Determine the [x, y] coordinate at the center of the cell enclosing the given text.  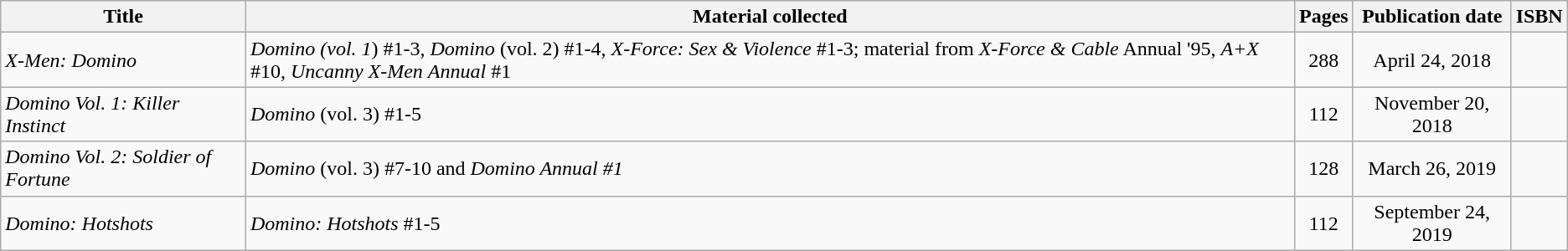
November 20, 2018 [1432, 114]
Domino Vol. 2: Soldier of Fortune [124, 169]
Pages [1323, 17]
Title [124, 17]
September 24, 2019 [1432, 223]
March 26, 2019 [1432, 169]
Domino (vol. 3) #1-5 [770, 114]
Domino (vol. 1) #1-3, Domino (vol. 2) #1-4, X-Force: Sex & Violence #1-3; material from X-Force & Cable Annual '95, A+X #10, Uncanny X-Men Annual #1 [770, 60]
X-Men: Domino [124, 60]
288 [1323, 60]
Domino: Hotshots #1-5 [770, 223]
April 24, 2018 [1432, 60]
Publication date [1432, 17]
Domino: Hotshots [124, 223]
128 [1323, 169]
Domino Vol. 1: Killer Instinct [124, 114]
ISBN [1540, 17]
Domino (vol. 3) #7-10 and Domino Annual #1 [770, 169]
Material collected [770, 17]
